Return the [X, Y] coordinate for the center point of the cell that contains the specified text.  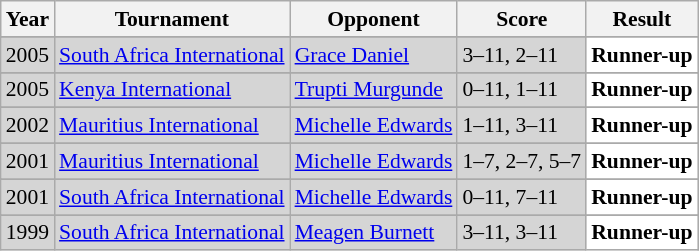
1–7, 2–7, 5–7 [522, 162]
Result [642, 19]
1–11, 3–11 [522, 126]
Score [522, 19]
Kenya International [172, 90]
Grace Daniel [374, 55]
3–11, 3–11 [522, 233]
Tournament [172, 19]
Trupti Murgunde [374, 90]
Meagen Burnett [374, 233]
0–11, 7–11 [522, 197]
Year [28, 19]
2002 [28, 126]
3–11, 2–11 [522, 55]
Opponent [374, 19]
0–11, 1–11 [522, 90]
1999 [28, 233]
